Find where the given text appears and provide that cell's center as [x, y] coordinate. 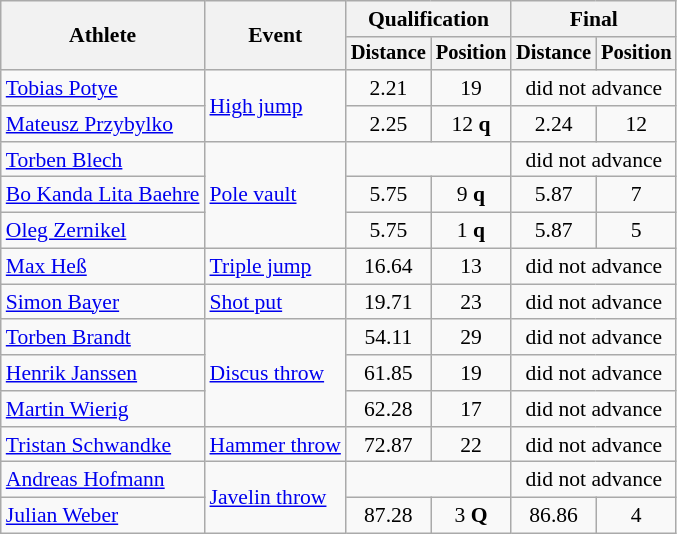
1 q [471, 231]
9 q [471, 195]
Bo Kanda Lita Baehre [103, 195]
Final [594, 19]
Simon Bayer [103, 302]
Oleg Zernikel [103, 231]
17 [471, 409]
Henrik Janssen [103, 373]
Mateusz Przybylko [103, 124]
2.25 [388, 124]
2.24 [554, 124]
Tobias Potye [103, 88]
Shot put [274, 302]
72.87 [388, 445]
16.64 [388, 267]
12 q [471, 124]
Max Heß [103, 267]
19.71 [388, 302]
Julian Weber [103, 516]
Tristan Schwandke [103, 445]
22 [471, 445]
87.28 [388, 516]
Martin Wierig [103, 409]
Pole vault [274, 196]
12 [636, 124]
Torben Blech [103, 160]
Triple jump [274, 267]
2.21 [388, 88]
61.85 [388, 373]
3 Q [471, 516]
Torben Brandt [103, 338]
23 [471, 302]
Andreas Hofmann [103, 480]
5 [636, 231]
4 [636, 516]
29 [471, 338]
13 [471, 267]
Hammer throw [274, 445]
Qualification [428, 19]
54.11 [388, 338]
Discus throw [274, 374]
Athlete [103, 36]
62.28 [388, 409]
Javelin throw [274, 498]
7 [636, 195]
86.86 [554, 516]
High jump [274, 106]
Event [274, 36]
